From the cell containing the given text, extract its center point as (X, Y) coordinate. 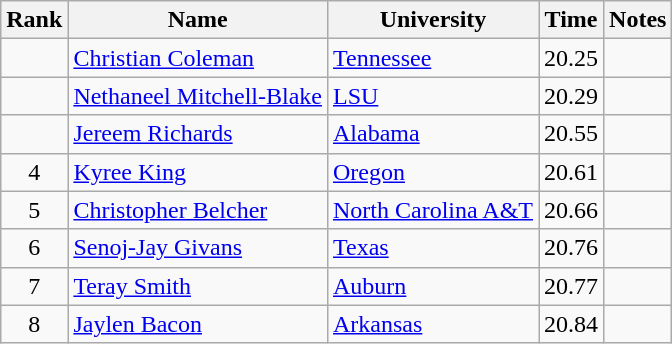
20.55 (572, 134)
Alabama (432, 134)
Jereem Richards (198, 134)
20.84 (572, 324)
20.77 (572, 286)
Christopher Belcher (198, 210)
North Carolina A&T (432, 210)
5 (34, 210)
4 (34, 172)
Jaylen Bacon (198, 324)
Auburn (432, 286)
Christian Coleman (198, 58)
Tennessee (432, 58)
Teray Smith (198, 286)
Nethaneel Mitchell-Blake (198, 96)
20.29 (572, 96)
6 (34, 248)
Oregon (432, 172)
Notes (638, 20)
20.66 (572, 210)
Name (198, 20)
8 (34, 324)
20.76 (572, 248)
Senoj-Jay Givans (198, 248)
20.61 (572, 172)
LSU (432, 96)
Kyree King (198, 172)
Time (572, 20)
Texas (432, 248)
University (432, 20)
7 (34, 286)
Arkansas (432, 324)
20.25 (572, 58)
Rank (34, 20)
